Search for the cell housing the specified text and yield its [X, Y] center coordinate. 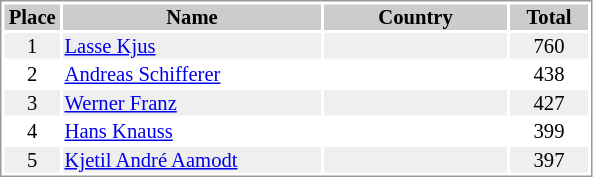
Andreas Schifferer [192, 75]
397 [549, 160]
3 [32, 103]
Total [549, 17]
Name [192, 17]
Werner Franz [192, 103]
Kjetil André Aamodt [192, 160]
Place [32, 17]
760 [549, 46]
427 [549, 103]
438 [549, 75]
399 [549, 131]
5 [32, 160]
1 [32, 46]
4 [32, 131]
Lasse Kjus [192, 46]
2 [32, 75]
Country [416, 17]
Hans Knauss [192, 131]
